Return [x, y] of the center of cell containing provided text 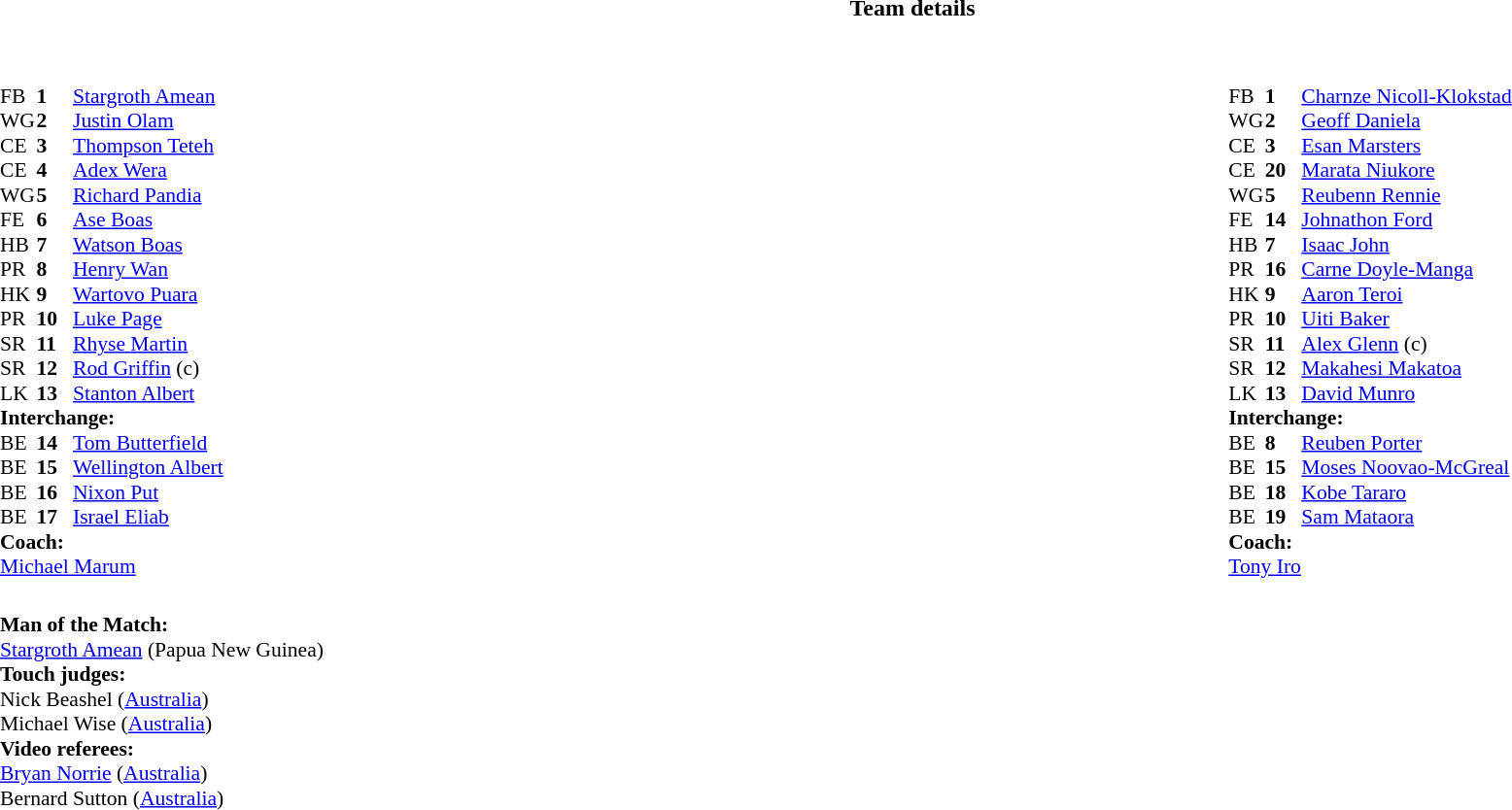
Nixon Put [148, 492]
4 [55, 170]
Israel Eliab [148, 518]
Henry Wan [148, 269]
Alex Glenn (c) [1406, 344]
6 [55, 220]
Kobe Tararo [1406, 492]
Ase Boas [148, 220]
Adex Wera [148, 170]
19 [1284, 518]
Justin Olam [148, 121]
Moses Noovao-McGreal [1406, 467]
Rod Griffin (c) [148, 368]
Watson Boas [148, 245]
Wartovo Puara [148, 294]
18 [1284, 492]
Johnathon Ford [1406, 220]
Stanton Albert [148, 393]
Reubenn Rennie [1406, 195]
Tom Butterfield [148, 443]
Rhyse Martin [148, 344]
Makahesi Makatoa [1406, 368]
20 [1284, 170]
Geoff Daniela [1406, 121]
Michael Marum [112, 566]
Carne Doyle-Manga [1406, 269]
Stargroth Amean [148, 96]
Marata Niukore [1406, 170]
Aaron Teroi [1406, 294]
Thompson Teteh [148, 146]
17 [55, 518]
Reuben Porter [1406, 443]
Charnze Nicoll-Klokstad [1406, 96]
David Munro [1406, 393]
Esan Marsters [1406, 146]
Isaac John [1406, 245]
Wellington Albert [148, 467]
Tony Iro [1370, 566]
Luke Page [148, 320]
Sam Mataora [1406, 518]
Richard Pandia [148, 195]
Uiti Baker [1406, 320]
